From the cell containing the given text, extract its center point as [X, Y] coordinate. 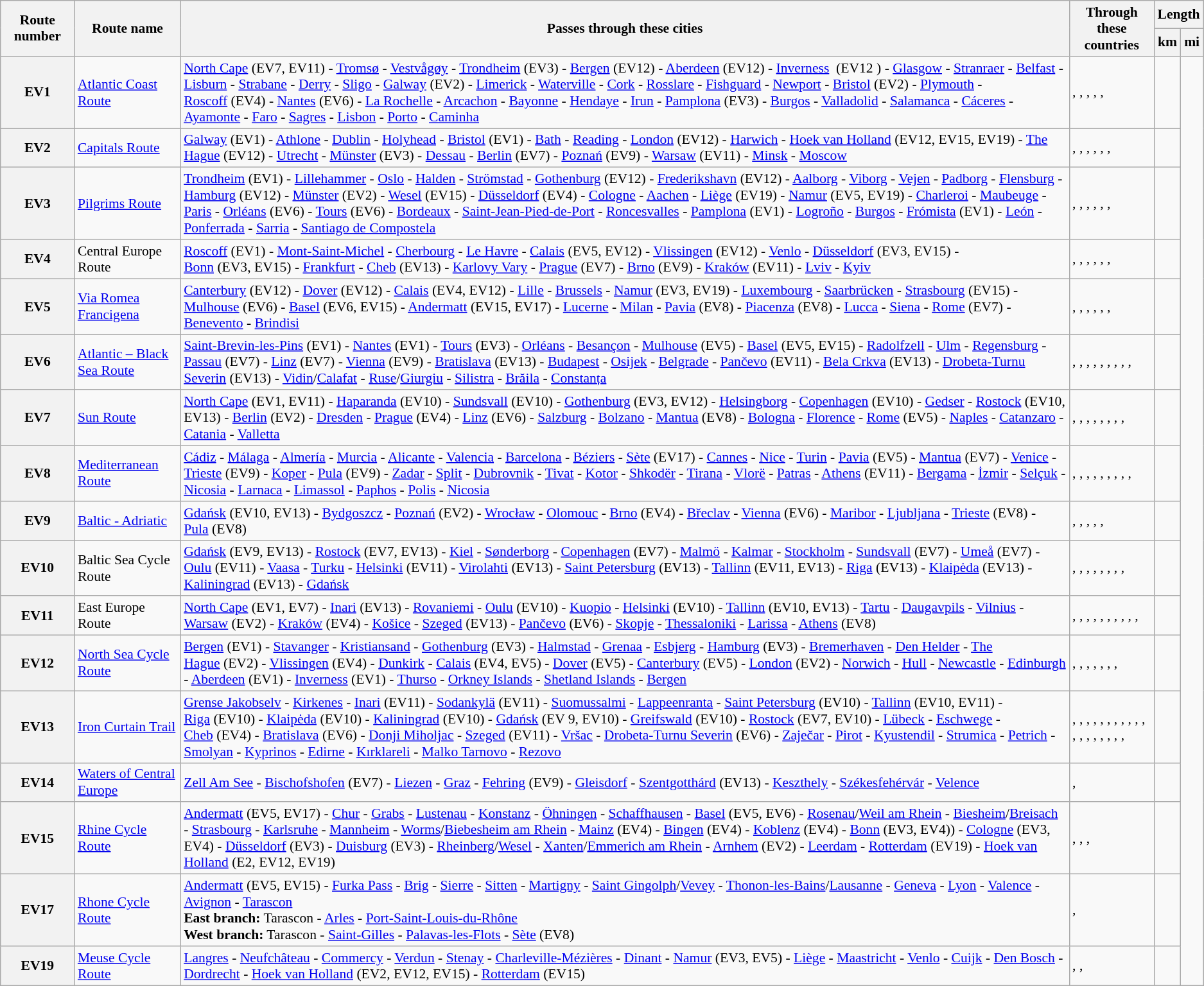
Waters of Central Europe [127, 782]
Atlantic Coast Route [127, 92]
EV19 [37, 965]
North Sea Cycle Route [127, 664]
, , , , , , , [1112, 664]
Route number [37, 28]
Central Europe Route [127, 259]
, , [1112, 965]
Passes through these cities [625, 28]
EV17 [37, 910]
Rhine Cycle Route [127, 838]
, , , , , , , , , , , , , , , , , , , [1112, 727]
Zell Am See - Bischofshofen (EV7) - Liezen - Graz - Fehring (EV9) - Gleisdorf - Szentgotthárd (EV13) - Keszthely - Székesfehérvár - Velence [625, 782]
East Europe Route [127, 616]
EV3 [37, 203]
Atlantic – Black Sea Route [127, 362]
Via Romea Francigena [127, 307]
Sun Route [127, 419]
Baltic - Adriatic [127, 521]
EV8 [37, 474]
EV11 [37, 616]
EV12 [37, 664]
Length [1179, 14]
EV1 [37, 92]
Meuse Cycle Route [127, 965]
Through these countries [1112, 28]
Iron Curtain Trail [127, 727]
Rhone Cycle Route [127, 910]
, , , , , , , , , , [1112, 616]
EV13 [37, 727]
, , , [1112, 838]
EV5 [37, 307]
EV7 [37, 419]
EV4 [37, 259]
mi [1192, 42]
EV15 [37, 838]
Baltic Sea Cycle Route [127, 569]
Route name [127, 28]
EV2 [37, 148]
EV14 [37, 782]
km [1167, 42]
EV10 [37, 569]
EV6 [37, 362]
EV9 [37, 521]
Pilgrims Route [127, 203]
Mediterranean Route [127, 474]
Capitals Route [127, 148]
